Extract the (x, y) coordinate from the center of the cell holding the provided text.  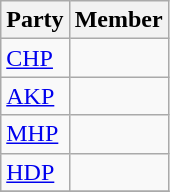
Member (118, 20)
Party (35, 20)
AKP (35, 96)
CHP (35, 58)
MHP (35, 134)
HDP (35, 172)
